Extract the (X, Y) coordinate from the center of the cell holding the provided text.  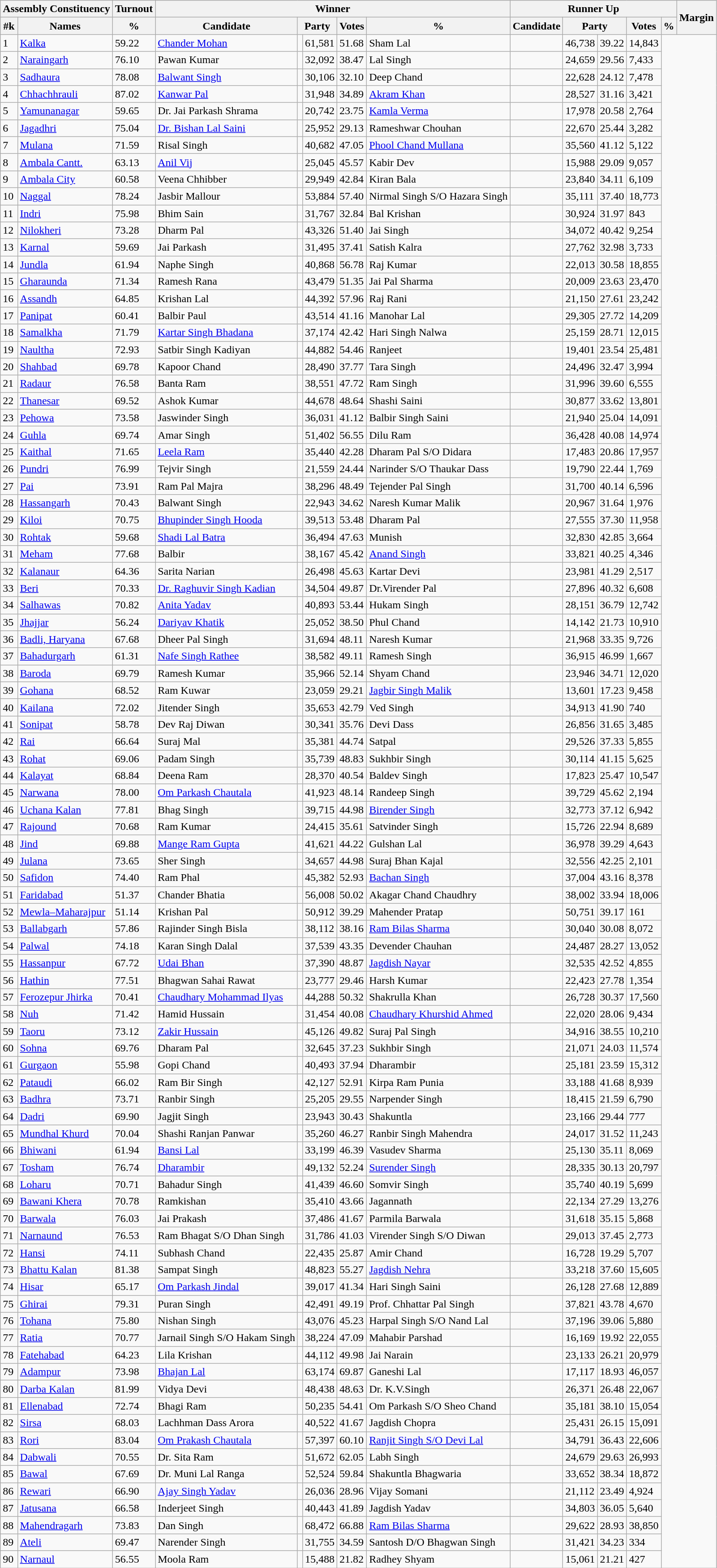
Radhey Shyam (438, 1559)
Ranbir Singh (227, 1099)
41.29 (612, 571)
21 (9, 384)
76.58 (134, 384)
Jai Parkash (227, 248)
Jitender Singh (227, 707)
39.17 (612, 912)
Ramkishan (227, 1201)
26.21 (612, 1355)
27 (9, 486)
28,527 (580, 94)
10 (9, 196)
59.65 (134, 111)
Krishan Lal (227, 299)
Raj Kumar (438, 265)
74.40 (134, 878)
42.85 (612, 537)
Mange Ram Gupta (227, 844)
3,664 (644, 537)
27.78 (612, 980)
49.11 (352, 656)
Kartar Devi (438, 571)
35,653 (320, 707)
70.41 (134, 997)
Dr. Bishan Lal Saini (227, 128)
Rai (65, 741)
30,114 (580, 759)
Turnout (134, 9)
39.60 (612, 384)
Dr. Jai Parkash Shrama (227, 111)
Sher Singh (227, 861)
34.59 (352, 1542)
9,458 (644, 690)
89 (9, 1542)
37.45 (612, 1235)
37.94 (352, 1065)
740 (644, 707)
59.84 (352, 1474)
35,111 (580, 196)
23.75 (352, 111)
80 (9, 1389)
49 (9, 861)
Jundla (65, 265)
43,076 (320, 1321)
60 (9, 1048)
Gurgaon (65, 1065)
73.65 (134, 861)
39.22 (612, 43)
87 (9, 1508)
24,659 (580, 60)
31,948 (320, 94)
Kailana (65, 707)
38,112 (320, 929)
87.02 (134, 94)
Rori (65, 1440)
78.24 (134, 196)
Mahabir Parshad (438, 1338)
35,181 (580, 1406)
9,254 (644, 231)
Balbir Paul (227, 316)
Harsh Kumar (438, 980)
29,305 (580, 316)
46,738 (580, 43)
74.11 (134, 1252)
59 (9, 1031)
51.37 (134, 895)
22,670 (580, 128)
31,767 (320, 214)
23,946 (580, 673)
59.68 (134, 537)
Safidon (65, 878)
Dr. Muni Lal Ranga (227, 1474)
23,840 (580, 179)
Jai Narain (438, 1355)
81 (9, 1406)
25,045 (320, 162)
36,031 (320, 418)
35.15 (612, 1218)
25,181 (580, 1065)
17,978 (580, 111)
14,974 (644, 435)
30.08 (612, 929)
68.84 (134, 776)
Risal Singh (227, 145)
28.06 (612, 1014)
50 (9, 878)
Om Parkash S/O Sheo Chand (438, 1406)
24,679 (580, 1457)
56.24 (134, 622)
8,069 (644, 1150)
Narinder S/O Thaukar Dass (438, 469)
Jagdish Chopra (438, 1423)
18,773 (644, 196)
66 (9, 1150)
36 (9, 639)
Bhajan Lal (227, 1372)
30,040 (580, 929)
25.87 (352, 1252)
31,786 (320, 1235)
77 (9, 1338)
64 (9, 1116)
37 (9, 656)
18,415 (580, 1099)
Faridabad (65, 895)
Bhattu Kalan (65, 1269)
77.68 (134, 554)
48.11 (352, 639)
Kalayat (65, 776)
14,209 (644, 316)
34.62 (352, 503)
66.88 (352, 1525)
22,055 (644, 1338)
73 (9, 1269)
6,109 (644, 179)
55.27 (352, 1269)
41,439 (320, 1184)
69.78 (134, 367)
4,346 (644, 554)
75 (9, 1304)
78.00 (134, 793)
Naphe Singh (227, 265)
30.37 (612, 997)
39.06 (612, 1321)
70.04 (134, 1133)
Jagdish Yadav (438, 1508)
47.05 (352, 145)
Jagbir Singh Malik (438, 690)
33.35 (612, 639)
Kaithal (65, 452)
56.78 (352, 265)
44.74 (352, 741)
Ashok Kumar (227, 401)
67.72 (134, 963)
Salhawas (65, 605)
Samalkha (65, 333)
46.39 (352, 1150)
69.74 (134, 435)
48.64 (352, 401)
79 (9, 1372)
Nilokheri (65, 231)
69.52 (134, 401)
31.65 (612, 724)
Dharm Pal (227, 231)
Lila Krishan (227, 1355)
38,582 (320, 656)
Puran Singh (227, 1304)
38.16 (352, 929)
32.84 (352, 214)
69.06 (134, 759)
Ramesh Rana (227, 282)
Nirmal Singh S/O Hazara Singh (438, 196)
Phool Chand Mullana (438, 145)
81.99 (134, 1389)
38,551 (320, 384)
Shakuntla (438, 1116)
Hassangarh (65, 503)
Yamunanagar (65, 111)
23,133 (580, 1355)
Tejvir Singh (227, 469)
Gopi Chand (227, 1065)
Palwal (65, 946)
69.79 (134, 673)
Ambala City (65, 179)
60.41 (134, 316)
Nishan Singh (227, 1321)
23.49 (612, 1491)
Banta Ram (227, 384)
79.31 (134, 1304)
Uchana Kalan (65, 810)
Udai Bhan (227, 963)
Jasbir Mallour (227, 196)
86 (9, 1491)
Sampat Singh (227, 1269)
21,940 (580, 418)
26.48 (612, 1389)
Assandh (65, 299)
Satish Kalra (438, 248)
8,689 (644, 827)
27.68 (612, 1286)
Hathin (65, 980)
24,017 (580, 1133)
77.51 (134, 980)
40.42 (612, 231)
34.89 (352, 94)
5,880 (644, 1321)
2,773 (644, 1235)
33 (9, 588)
22,067 (644, 1389)
Dr.Virender Pal (438, 588)
Om Prakash Chautala (227, 1440)
24,496 (580, 367)
13,276 (644, 1201)
48.83 (352, 759)
Chander Bhatia (227, 895)
15,061 (580, 1559)
41.15 (612, 759)
5,699 (644, 1184)
33.62 (612, 401)
33.94 (612, 895)
34.11 (612, 179)
69.47 (134, 1542)
41.34 (352, 1286)
55.98 (134, 1065)
29,526 (580, 741)
29.46 (352, 980)
41.16 (352, 316)
14,091 (644, 418)
42.52 (612, 963)
15,091 (644, 1423)
Suraj Pal Singh (438, 1031)
Pundri (65, 469)
31.97 (612, 214)
44,678 (320, 401)
15 (9, 282)
76.10 (134, 60)
11 (9, 214)
75.04 (134, 128)
Ramesh Kumar (227, 673)
13,801 (644, 401)
6,790 (644, 1099)
70.71 (134, 1184)
26,728 (580, 997)
Jarnail Singh S/O Hakam Singh (227, 1338)
38,002 (580, 895)
Manohar Lal (438, 316)
23.54 (612, 350)
24,487 (580, 946)
76.03 (134, 1218)
Veena Chhibber (227, 179)
Ram Bhagat S/O Dhan Singh (227, 1235)
22,013 (580, 265)
Birender Singh (438, 810)
61 (9, 1065)
31,421 (580, 1542)
21,559 (320, 469)
27,762 (580, 248)
84 (9, 1457)
22,423 (580, 980)
40,893 (320, 605)
54.46 (352, 350)
37,821 (580, 1304)
6 (9, 128)
2,194 (644, 793)
26,856 (580, 724)
62.05 (352, 1457)
41 (9, 724)
25,205 (320, 1099)
30,341 (320, 724)
37.77 (352, 367)
29.55 (352, 1099)
42.84 (352, 179)
52,524 (320, 1474)
21.73 (612, 622)
43 (9, 759)
19.29 (612, 1252)
26,993 (644, 1457)
71 (9, 1235)
Chhachhrauli (65, 94)
56,008 (320, 895)
69.76 (134, 1048)
Bachan Singh (438, 878)
Bhagi Ram (227, 1406)
71.42 (134, 1014)
72 (9, 1252)
27.72 (612, 316)
28,335 (580, 1167)
33,188 (580, 1082)
73.58 (134, 418)
50.32 (352, 997)
Labh Singh (438, 1457)
Deena Ram (227, 776)
23,470 (644, 282)
65.17 (134, 1286)
34,657 (320, 861)
37,539 (320, 946)
27.29 (612, 1201)
37.33 (612, 741)
45,382 (320, 878)
Hisar (65, 1286)
5,855 (644, 741)
54.41 (352, 1406)
31.64 (612, 503)
41.90 (612, 707)
71.65 (134, 452)
3,733 (644, 248)
21,112 (580, 1491)
46 (9, 810)
Jai Prakash (227, 1218)
32,773 (580, 810)
17,117 (580, 1372)
Beri (65, 588)
76.99 (134, 469)
Naraingarh (65, 60)
Dadri (65, 1116)
Satbir Singh Kadiyan (227, 350)
66.90 (134, 1491)
72.02 (134, 707)
Karnal (65, 248)
18 (9, 333)
Hari Singh Nalwa (438, 333)
Om Parkash Chautala (227, 793)
Ballabgarh (65, 929)
32.10 (352, 77)
777 (644, 1116)
32,830 (580, 537)
35,740 (580, 1184)
47.72 (352, 384)
9 (9, 179)
Dheer Pal Singh (227, 639)
Rameshwar Chouhan (438, 128)
21,071 (580, 1048)
90 (9, 1559)
71.59 (134, 145)
21,150 (580, 299)
19,401 (580, 350)
39,017 (320, 1286)
74 (9, 1286)
Guhla (65, 435)
Ram Kuwar (227, 690)
22,435 (320, 1252)
Bansi Lal (227, 1150)
14,142 (580, 622)
Dr. Sita Ram (227, 1457)
36,978 (580, 844)
161 (644, 912)
7 (9, 145)
Badli, Haryana (65, 639)
20 (9, 367)
Lal Singh (438, 60)
Tohana (65, 1321)
1,667 (644, 656)
Barwala (65, 1218)
Zakir Hussain (227, 1031)
24.44 (352, 469)
27,555 (580, 520)
66.64 (134, 741)
Gharaunda (65, 282)
Jai Singh (438, 231)
Munish (438, 537)
Shahbad (65, 367)
16,169 (580, 1338)
15,312 (644, 1065)
32 (9, 571)
29,622 (580, 1525)
46.60 (352, 1184)
29.21 (352, 690)
43,326 (320, 231)
Mahender Pratap (438, 912)
35,739 (320, 759)
Pai (65, 486)
6,608 (644, 588)
Ram Kumar (227, 827)
22.94 (612, 827)
48.49 (352, 486)
Harpal Singh S/O Nand Lal (438, 1321)
61,581 (320, 43)
2,101 (644, 861)
13 (9, 248)
40 (9, 707)
30,924 (580, 214)
Mahendragarh (65, 1525)
427 (644, 1559)
52.14 (352, 673)
17.23 (612, 690)
Kapoor Chand (227, 367)
Shakrulla Khan (438, 997)
42.79 (352, 707)
33,652 (580, 1474)
13,601 (580, 690)
63.13 (134, 162)
4 (9, 94)
8 (9, 162)
Dev Raj Diwan (227, 724)
3,421 (644, 94)
4,924 (644, 1491)
64.36 (134, 571)
35,381 (320, 741)
25,952 (320, 128)
Meham (65, 554)
38,167 (320, 554)
31.52 (612, 1133)
37.30 (612, 520)
51.35 (352, 282)
Ramesh Singh (438, 656)
42 (9, 741)
83.04 (134, 1440)
78.08 (134, 77)
43.66 (352, 1201)
31,694 (320, 639)
Bhim Sain (227, 214)
Jai Pal Sharma (438, 282)
Kiloi (65, 520)
Bahadur Singh (227, 1184)
Kalka (65, 43)
21.21 (612, 1559)
21.82 (352, 1559)
42,491 (320, 1304)
Kalanaur (65, 571)
44,882 (320, 350)
68,472 (320, 1525)
5,707 (644, 1252)
37.12 (612, 810)
54 (9, 946)
25,431 (580, 1423)
12 (9, 231)
Hamid Hussain (227, 1014)
37,390 (320, 963)
41,923 (320, 793)
48 (9, 844)
22 (9, 401)
Rajinder Singh Bisla (227, 929)
22,606 (644, 1440)
66.58 (134, 1508)
11,958 (644, 520)
9,726 (644, 639)
19.92 (612, 1338)
53,884 (320, 196)
Naultha (65, 350)
45.63 (352, 571)
70.55 (134, 1457)
Sham Lal (438, 43)
26.15 (612, 1423)
Kabir Dev (438, 162)
34,916 (580, 1031)
27,896 (580, 588)
38,850 (644, 1525)
26,128 (580, 1286)
Dan Singh (227, 1525)
12,015 (644, 333)
37.40 (612, 196)
28.27 (612, 946)
6,596 (644, 486)
25.04 (612, 418)
43.35 (352, 946)
29.63 (612, 1457)
61.31 (134, 656)
35 (9, 622)
Satvinder Singh (438, 827)
Tara Singh (438, 367)
Taoru (65, 1031)
65 (9, 1133)
39,513 (320, 520)
36,915 (580, 656)
38 (9, 673)
82 (9, 1423)
Ratia (65, 1338)
37,486 (320, 1218)
Chander Mohan (227, 43)
41.68 (612, 1082)
Subhash Chand (227, 1252)
69.90 (134, 1116)
5,122 (644, 145)
24 (9, 435)
Gohana (65, 690)
73.91 (134, 486)
78 (9, 1355)
Dariyav Khatik (227, 622)
25.47 (612, 776)
Fatehabad (65, 1355)
Julana (65, 861)
70.78 (134, 1201)
15,726 (580, 827)
58.78 (134, 724)
76 (9, 1321)
Shakuntla Bhagwaria (438, 1474)
Rohtak (65, 537)
40,443 (320, 1508)
Chaudhary Khurshid Ahmed (438, 1014)
26,498 (320, 571)
Anil Vij (227, 162)
29,013 (580, 1235)
73.28 (134, 231)
48.87 (352, 963)
334 (644, 1542)
23,777 (320, 980)
12,020 (644, 673)
Ghirai (65, 1304)
Sarita Narian (227, 571)
8,072 (644, 929)
37.23 (352, 1048)
2,764 (644, 111)
32.47 (612, 367)
13,052 (644, 946)
36,494 (320, 537)
Balbir (227, 554)
5,868 (644, 1218)
#k (9, 26)
51,402 (320, 435)
24.12 (612, 77)
20,797 (644, 1167)
47 (9, 827)
Amar Singh (227, 435)
72.74 (134, 1406)
51.68 (352, 43)
Ellenabad (65, 1406)
1,354 (644, 980)
29.56 (612, 60)
Leela Ram (227, 452)
73.83 (134, 1525)
20,009 (580, 282)
34 (9, 605)
42.42 (352, 333)
28,490 (320, 367)
Suraj Bhan Kajal (438, 861)
Shyam Chand (438, 673)
16 (9, 299)
31 (9, 554)
Jhajjar (65, 622)
34,791 (580, 1440)
57.40 (352, 196)
44,392 (320, 299)
23.63 (612, 282)
23,981 (580, 571)
Hukam Singh (438, 605)
3,994 (644, 367)
42.25 (612, 861)
17,957 (644, 452)
Randeep Singh (438, 793)
18.93 (612, 1372)
14,843 (644, 43)
25 (9, 452)
34,913 (580, 707)
38.34 (612, 1474)
Bhag Singh (227, 810)
Sohna (65, 1048)
40,522 (320, 1423)
35,410 (320, 1201)
Dr. K.V.Singh (438, 1389)
41.89 (352, 1508)
29.09 (612, 162)
49.19 (352, 1304)
71.79 (134, 333)
2 (9, 60)
42,127 (320, 1082)
22,020 (580, 1014)
Shadi Lal Batra (227, 537)
23 (9, 418)
76.74 (134, 1167)
Dilu Ram (438, 435)
40.14 (612, 486)
Narwana (65, 793)
47.63 (352, 537)
Ranjit Singh S/O Devi Lal (438, 1440)
1,976 (644, 503)
2,517 (644, 571)
41.03 (352, 1235)
39 (9, 690)
34,072 (580, 231)
57.96 (352, 299)
Vidya Devi (227, 1389)
Om Parkash Jindal (227, 1286)
20,967 (580, 503)
37,174 (320, 333)
35.61 (352, 827)
Ranbir Singh Mahendra (438, 1133)
Naresh Kumar Malik (438, 503)
57 (9, 997)
11,574 (644, 1048)
Jagdish Nehra (438, 1269)
Margin (696, 17)
36.79 (612, 605)
68 (9, 1184)
64.85 (134, 299)
Vijay Somani (438, 1491)
Names (65, 26)
28.71 (612, 333)
Ranjeet (438, 350)
Padam Singh (227, 759)
44 (9, 776)
31.16 (612, 94)
52.93 (352, 878)
20.86 (612, 452)
46.99 (612, 656)
Deep Chand (438, 77)
40.19 (612, 1184)
48,438 (320, 1389)
37,004 (580, 878)
43.78 (612, 1304)
69.88 (134, 844)
30,106 (320, 77)
51.40 (352, 231)
Nuh (65, 1014)
6,942 (644, 810)
Rohat (65, 759)
63,174 (320, 1372)
42.28 (352, 452)
64.23 (134, 1355)
Ram Phal (227, 878)
34.71 (612, 673)
Raj Rani (438, 299)
45.57 (352, 162)
Prof. Chhattar Pal Singh (438, 1304)
Bhiwani (65, 1150)
Hansi (65, 1252)
17,823 (580, 776)
Baroda (65, 673)
67 (9, 1167)
Jatusana (65, 1508)
70.77 (134, 1338)
33,821 (580, 554)
28.96 (352, 1491)
Dr. Raghuvir Singh Kadian (227, 588)
20,742 (320, 111)
10,547 (644, 776)
Mewla–Maharajpur (65, 912)
Jaswinder Singh (227, 418)
35,440 (320, 452)
Kartar Singh Bhadana (227, 333)
46,057 (644, 1372)
25.44 (612, 128)
31,618 (580, 1218)
17 (9, 316)
22,134 (580, 1201)
70.43 (134, 503)
23.59 (612, 1065)
60.58 (134, 179)
51,672 (320, 1457)
Suraj Mal (227, 741)
Winner (333, 9)
Tejender Pal Singh (438, 486)
53.44 (352, 605)
77.81 (134, 810)
Naggal (65, 196)
43,514 (320, 316)
60.10 (352, 1440)
41,621 (320, 844)
Lachhman Dass Arora (227, 1423)
26 (9, 469)
Moola Ram (227, 1559)
46.27 (352, 1133)
67.68 (134, 639)
39,729 (580, 793)
7,478 (644, 77)
Bhagwan Sahai Rawat (227, 980)
18,872 (644, 1474)
32,092 (320, 60)
Ambala Cantt. (65, 162)
40.25 (612, 554)
50,751 (580, 912)
40,868 (320, 265)
40,682 (320, 145)
31,755 (320, 1542)
45,126 (320, 1031)
72.93 (134, 350)
48.14 (352, 793)
23,059 (320, 690)
Loharu (65, 1184)
4,643 (644, 844)
37.41 (352, 248)
26,036 (320, 1491)
22,628 (580, 77)
Inderjeet Singh (227, 1508)
69 (9, 1201)
28,370 (320, 776)
25,481 (644, 350)
73.98 (134, 1372)
Mundhal Khurd (65, 1133)
Pehowa (65, 418)
Ram Bir Singh (227, 1082)
31,454 (320, 1014)
29.44 (612, 1116)
Narpender Singh (438, 1099)
30.13 (612, 1167)
50,912 (320, 912)
35.76 (352, 724)
1,769 (644, 469)
17,483 (580, 452)
53 (9, 929)
19,790 (580, 469)
52 (9, 912)
Adampur (65, 1372)
33,218 (580, 1269)
Vasudev Sharma (438, 1150)
5,625 (644, 759)
3 (9, 77)
23,242 (644, 299)
36.43 (612, 1440)
37.60 (612, 1269)
30 (9, 537)
Radaur (65, 384)
21,968 (580, 639)
57,397 (320, 1440)
Karan Singh Dalal (227, 946)
18,855 (644, 265)
Bahadurgarh (65, 656)
35,966 (320, 673)
Gulshan Lal (438, 844)
Ganeshi Lal (438, 1372)
Kanwar Pal (227, 94)
68.52 (134, 690)
11,243 (644, 1133)
Pawan Kumar (227, 60)
69.87 (352, 1372)
15,054 (644, 1406)
9,057 (644, 162)
Hassanpur (65, 963)
40.32 (612, 588)
Ram Singh (438, 384)
70.33 (134, 588)
59.22 (134, 43)
38.10 (612, 1406)
34,803 (580, 1508)
Parmila Barwala (438, 1218)
Ram Pal Majra (227, 486)
Anita Yadav (227, 605)
Nafe Singh Rathee (227, 656)
73.71 (134, 1099)
Hari Singh Saini (438, 1286)
Bawal (65, 1474)
48.63 (352, 1389)
22,943 (320, 503)
32.98 (612, 248)
10,210 (644, 1031)
Rewari (65, 1491)
Thanesar (65, 401)
50.02 (352, 895)
53.48 (352, 520)
56 (9, 980)
75.80 (134, 1321)
5 (9, 111)
49.82 (352, 1031)
Jagannath (438, 1201)
30.43 (352, 1116)
32,645 (320, 1048)
Ateli (65, 1542)
Akagar Chand Chaudhry (438, 895)
63 (9, 1099)
29 (9, 520)
Darba Kalan (65, 1389)
Shashi Ranjan Panwar (227, 1133)
40,493 (320, 1065)
31,495 (320, 248)
Ved Singh (438, 707)
38,224 (320, 1338)
83 (9, 1440)
18,006 (644, 895)
39,715 (320, 810)
71.34 (134, 282)
37,196 (580, 1321)
8,939 (644, 1082)
15,488 (320, 1559)
Somvir Singh (438, 1184)
Mulana (65, 145)
70.82 (134, 605)
22.44 (612, 469)
21.59 (612, 1099)
Sadhaura (65, 77)
15,605 (644, 1269)
66.02 (134, 1082)
Narnaund (65, 1235)
20.58 (612, 111)
43,479 (320, 282)
45.23 (352, 1321)
28.93 (612, 1525)
Shashi Saini (438, 401)
28,151 (580, 605)
26,371 (580, 1389)
48,823 (320, 1269)
88 (9, 1525)
75.98 (134, 214)
5,640 (644, 1508)
45.62 (612, 793)
35,560 (580, 145)
38.47 (352, 60)
8,378 (644, 878)
10,910 (644, 622)
15,988 (580, 162)
Santosh D/O Bhagwan Singh (438, 1542)
23,943 (320, 1116)
19 (9, 350)
62 (9, 1082)
38,296 (320, 486)
34.23 (612, 1542)
45.42 (352, 554)
44,112 (320, 1355)
14 (9, 265)
76.53 (134, 1235)
50,235 (320, 1406)
Ajay Singh Yadav (227, 1491)
6,555 (644, 384)
Virender Singh S/O Diwan (438, 1235)
73.12 (134, 1031)
70.75 (134, 520)
843 (644, 214)
70.68 (134, 827)
31,700 (580, 486)
70 (9, 1218)
29.13 (352, 128)
Devender Chauhan (438, 946)
51.14 (134, 912)
24.03 (612, 1048)
Runner Up (593, 9)
Bawani Khera (65, 1201)
45 (9, 793)
68.03 (134, 1423)
47.09 (352, 1338)
Baldev Singh (438, 776)
Panipat (65, 316)
27.61 (612, 299)
Jind (65, 844)
40.54 (352, 776)
Kiran Bala (438, 179)
32,535 (580, 963)
4,855 (644, 963)
Phul Chand (438, 622)
Kirpa Ram Punia (438, 1082)
Pataudi (65, 1082)
67.69 (134, 1474)
Narnaul (65, 1559)
49.98 (352, 1355)
59.69 (134, 248)
25,159 (580, 333)
Jagadhri (65, 128)
Chaudhary Mohammad Ilyas (227, 997)
Indri (65, 214)
23,166 (580, 1116)
17,560 (644, 997)
Naresh Kumar (438, 639)
16,728 (580, 1252)
36.05 (612, 1508)
20,979 (644, 1355)
34,504 (320, 588)
49,132 (320, 1167)
33,199 (320, 1150)
44,288 (320, 997)
3,485 (644, 724)
Anand Singh (438, 554)
32,556 (580, 861)
36,428 (580, 435)
3,282 (644, 128)
Bal Krishan (438, 214)
Jagjit Singh (227, 1116)
35,260 (320, 1133)
55 (9, 963)
Kamla Verma (438, 111)
Narender Singh (227, 1542)
43.16 (612, 878)
Rajound (65, 827)
Sonipat (65, 724)
7,433 (644, 60)
38.50 (352, 622)
35.11 (612, 1150)
25,130 (580, 1150)
Badhra (65, 1099)
57.86 (134, 929)
74.18 (134, 946)
25,052 (320, 622)
Balbir Singh Saini (438, 418)
Tosham (65, 1167)
12,742 (644, 605)
Dharam Pal S/O Didara (438, 452)
30,877 (580, 401)
51 (9, 895)
Akram Khan (438, 94)
49.87 (352, 588)
Amir Chand (438, 1252)
1 (9, 43)
29,949 (320, 179)
Assembly Constituency (56, 9)
52.91 (352, 1082)
85 (9, 1474)
31,996 (580, 384)
Satpal (438, 741)
44.22 (352, 844)
12,889 (644, 1286)
Devi Dass (438, 724)
81.38 (134, 1269)
4,670 (644, 1304)
30.58 (612, 265)
Dabwali (65, 1457)
38.55 (612, 1031)
Ferozepur Jhirka (65, 997)
Bhupinder Singh Hooda (227, 520)
Sirsa (65, 1423)
52.24 (352, 1167)
Jagdish Nayar (438, 963)
58 (9, 1014)
Krishan Pal (227, 912)
9,434 (644, 1014)
28 (9, 503)
24,415 (320, 827)
Surender Singh (438, 1167)
